For the text-containing cell, return its midpoint in [x, y] coordinate format. 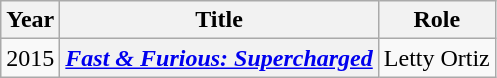
Fast & Furious: Supercharged [219, 58]
Letty Ortiz [436, 58]
Role [436, 20]
2015 [30, 58]
Year [30, 20]
Title [219, 20]
